Detect which cell encompasses the target text, then output its [X, Y] center coordinate. 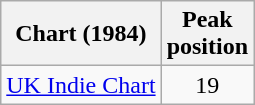
UK Indie Chart [81, 85]
Peakposition [207, 34]
Chart (1984) [81, 34]
19 [207, 85]
